Capture the cell that displays the provided text and extract its [X, Y] central coordinate. 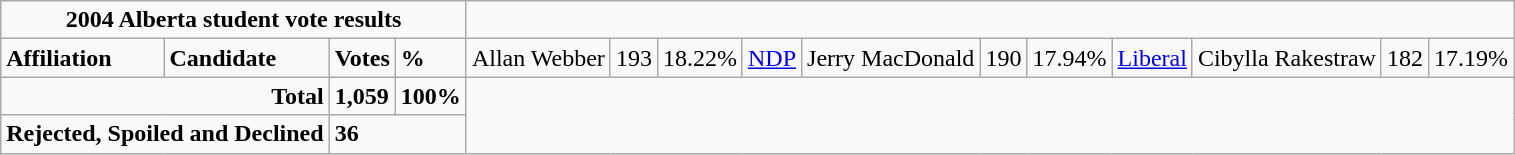
182 [1404, 58]
193 [634, 58]
Allan Webber [538, 58]
Candidate [246, 58]
Votes [362, 58]
Liberal [1152, 58]
18.22% [700, 58]
NDP [772, 58]
Cibylla Rakestraw [1286, 58]
Rejected, Spoiled and Declined [165, 134]
2004 Alberta student vote results [234, 20]
% [430, 58]
100% [430, 96]
17.19% [1470, 58]
Jerry MacDonald [891, 58]
190 [1004, 58]
Affiliation [82, 58]
36 [398, 134]
1,059 [362, 96]
Total [165, 96]
17.94% [1070, 58]
